Detect which cell encompasses the target text, then output its (X, Y) center coordinate. 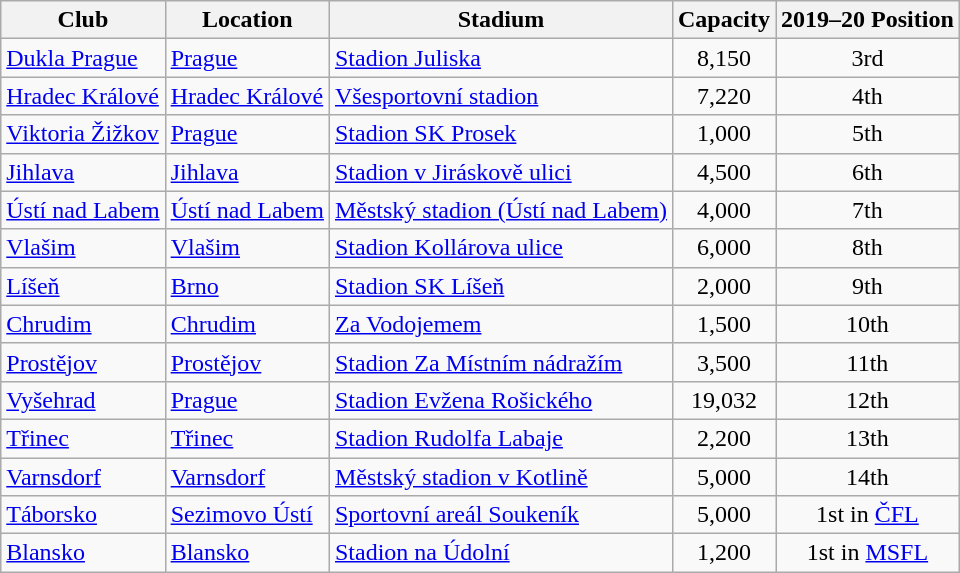
Club (83, 20)
1,500 (724, 324)
Stadion Evžena Rošického (500, 400)
Líšeň (83, 286)
6th (868, 172)
Městský stadion v Kotlině (500, 477)
19,032 (724, 400)
Stadion SK Prosek (500, 134)
Stadion v Jiráskově ulici (500, 172)
Stadion Rudolfa Labaje (500, 438)
2019–20 Position (868, 20)
13th (868, 438)
3,500 (724, 362)
2,000 (724, 286)
4,500 (724, 172)
7,220 (724, 96)
10th (868, 324)
Stadium (500, 20)
1st in MSFL (868, 553)
8th (868, 248)
4,000 (724, 210)
Sezimovo Ústí (247, 515)
5th (868, 134)
Táborsko (83, 515)
Městský stadion (Ústí nad Labem) (500, 210)
Brno (247, 286)
6,000 (724, 248)
Stadion Kollárova ulice (500, 248)
Stadion Juliska (500, 58)
Za Vodojemem (500, 324)
Vyšehrad (83, 400)
Sportovní areál Soukeník (500, 515)
9th (868, 286)
Location (247, 20)
Viktoria Žižkov (83, 134)
8,150 (724, 58)
1,000 (724, 134)
11th (868, 362)
Stadion SK Líšeň (500, 286)
Všesportovní stadion (500, 96)
1,200 (724, 553)
1st in ČFL (868, 515)
12th (868, 400)
Stadion na Údolní (500, 553)
14th (868, 477)
Capacity (724, 20)
Stadion Za Místním nádražím (500, 362)
3rd (868, 58)
4th (868, 96)
2,200 (724, 438)
Dukla Prague (83, 58)
7th (868, 210)
